Scan for the cell matching the given text and deliver its (x, y) coordinate at center. 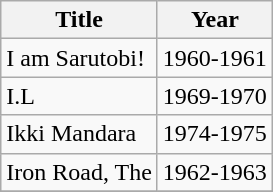
1969-1970 (214, 96)
Year (214, 20)
1960-1961 (214, 58)
I am Sarutobi! (80, 58)
Iron Road, The (80, 172)
1974-1975 (214, 134)
Ikki Mandara (80, 134)
Title (80, 20)
1962-1963 (214, 172)
I.L (80, 96)
